Locate the cell with the specified text and output its [x, y] center coordinate. 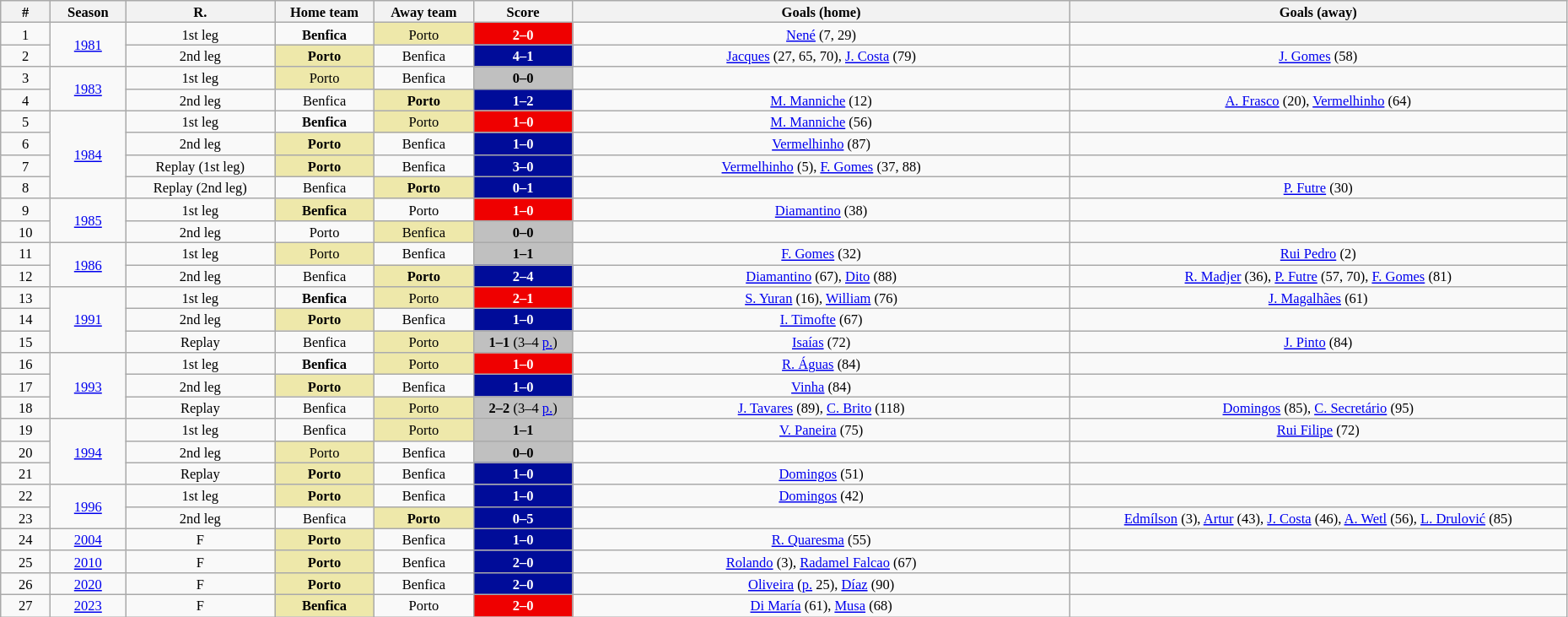
A. Frasco (20), Vermelhinho (64) [1317, 100]
2–1 [523, 298]
1993 [88, 386]
1996 [88, 506]
20 [25, 452]
Diamantino (38) [822, 209]
23 [25, 517]
26 [25, 583]
1985 [88, 220]
Replay (1st leg) [201, 165]
Goals (away) [1317, 12]
R. [201, 12]
R. Madjer (36), P. Futre (57, 70), F. Gomes (81) [1317, 276]
16 [25, 364]
1 [25, 34]
J. Pinto (84) [1317, 342]
Domingos (42) [822, 495]
24 [25, 539]
1983 [88, 89]
2–2 (3–4 p.) [523, 408]
18 [25, 408]
12 [25, 276]
J. Magalhães (61) [1317, 298]
Isaías (72) [822, 342]
Domingos (85), C. Secretário (95) [1317, 408]
Jacques (27, 65, 70), J. Costa (79) [822, 56]
0–1 [523, 187]
Goals (home) [822, 12]
Score [523, 12]
Domingos (51) [822, 474]
M. Manniche (56) [822, 122]
6 [25, 143]
2023 [88, 605]
3–0 [523, 165]
I. Timofte (67) [822, 320]
13 [25, 298]
# [25, 12]
P. Futre (30) [1317, 187]
1991 [88, 320]
R. Águas (84) [822, 364]
1–1 (3–4 p.) [523, 342]
R. Quaresma (55) [822, 539]
Nené (7, 29) [822, 34]
2–4 [523, 276]
21 [25, 474]
4 [25, 100]
Rui Filipe (72) [1317, 430]
0–5 [523, 517]
1–2 [523, 100]
25 [25, 561]
Away team [423, 12]
9 [25, 209]
F. Gomes (32) [822, 253]
15 [25, 342]
5 [25, 122]
1986 [88, 264]
J. Gomes (58) [1317, 56]
1981 [88, 45]
Edmílson (3), Artur (43), J. Costa (46), A. Wetl (56), L. Drulović (85) [1317, 517]
Replay (2nd leg) [201, 187]
V. Paneira (75) [822, 430]
Rolando (3), Radamel Falcao (67) [822, 561]
2010 [88, 561]
2 [25, 56]
Oliveira (p. 25), Díaz (90) [822, 583]
3 [25, 78]
22 [25, 495]
M. Manniche (12) [822, 100]
2004 [88, 539]
Vermelhinho (87) [822, 143]
11 [25, 253]
10 [25, 231]
Diamantino (67), Dito (88) [822, 276]
8 [25, 187]
Vinha (84) [822, 386]
1984 [88, 154]
14 [25, 320]
19 [25, 430]
Di María (61), Musa (68) [822, 605]
7 [25, 165]
J. Tavares (89), C. Brito (118) [822, 408]
Rui Pedro (2) [1317, 253]
Season [88, 12]
1994 [88, 452]
Home team [325, 12]
S. Yuran (16), William (76) [822, 298]
4–1 [523, 56]
Vermelhinho (5), F. Gomes (37, 88) [822, 165]
17 [25, 386]
27 [25, 605]
2020 [88, 583]
